Search for the cell housing the specified text and yield its [X, Y] center coordinate. 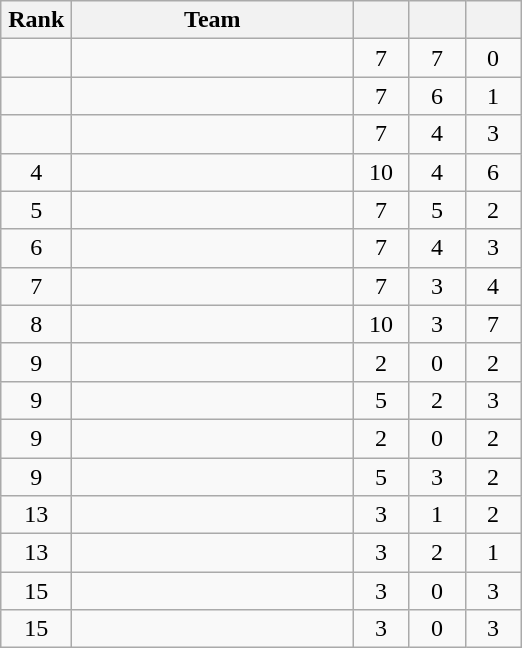
Team [212, 20]
8 [36, 324]
Rank [36, 20]
